Detect which cell encompasses the target text, then output its (X, Y) center coordinate. 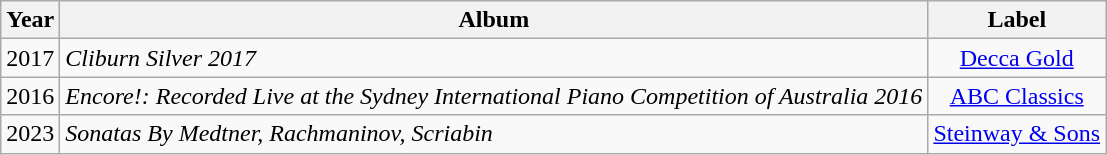
ABC Classics (1017, 96)
Sonatas By Medtner, Rachmaninov, Scriabin (494, 134)
2016 (30, 96)
Year (30, 20)
Encore!: Recorded Live at the Sydney International Piano Competition of Australia 2016 (494, 96)
Album (494, 20)
Steinway & Sons (1017, 134)
2017 (30, 58)
Label (1017, 20)
2023 (30, 134)
Cliburn Silver 2017 (494, 58)
Decca Gold (1017, 58)
